Return the [x, y] coordinate for the center point of the cell that contains the specified text.  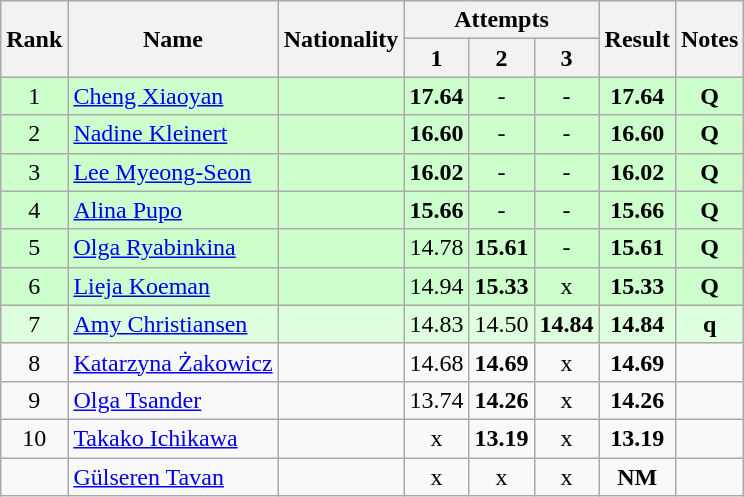
Notes [709, 39]
Olga Ryabinkina [173, 248]
Cheng Xiaoyan [173, 96]
14.83 [436, 324]
10 [34, 438]
8 [34, 362]
Rank [34, 39]
Katarzyna Żakowicz [173, 362]
5 [34, 248]
14.68 [436, 362]
Lieja Koeman [173, 286]
13.74 [436, 400]
Nationality [341, 39]
NM [637, 477]
Lee Myeong-Seon [173, 172]
6 [34, 286]
q [709, 324]
Takako Ichikawa [173, 438]
Attempts [502, 20]
Result [637, 39]
Olga Tsander [173, 400]
Nadine Kleinert [173, 134]
14.94 [436, 286]
Amy Christiansen [173, 324]
Name [173, 39]
Alina Pupo [173, 210]
4 [34, 210]
7 [34, 324]
14.78 [436, 248]
Gülseren Tavan [173, 477]
14.50 [502, 324]
9 [34, 400]
